Find where the given text appears and provide that cell's center as (x, y) coordinate. 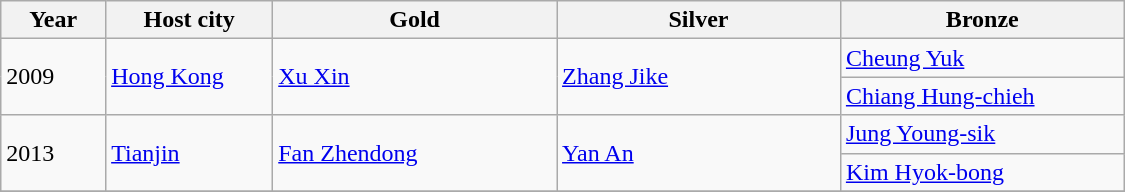
Cheung Yuk (982, 58)
Year (54, 20)
Silver (699, 20)
Bronze (982, 20)
Hong Kong (190, 77)
Jung Young-sik (982, 134)
Xu Xin (415, 77)
Chiang Hung-chieh (982, 96)
Yan An (699, 153)
2013 (54, 153)
2009 (54, 77)
Zhang Jike (699, 77)
Tianjin (190, 153)
Host city (190, 20)
Gold (415, 20)
Fan Zhendong (415, 153)
Kim Hyok-bong (982, 172)
